Search for the cell housing the specified text and yield its (x, y) center coordinate. 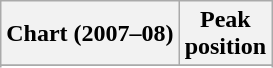
Peakposition (225, 34)
Chart (2007–08) (90, 34)
